Identify which cell holds the provided text, then report its (X, Y) central coordinate. 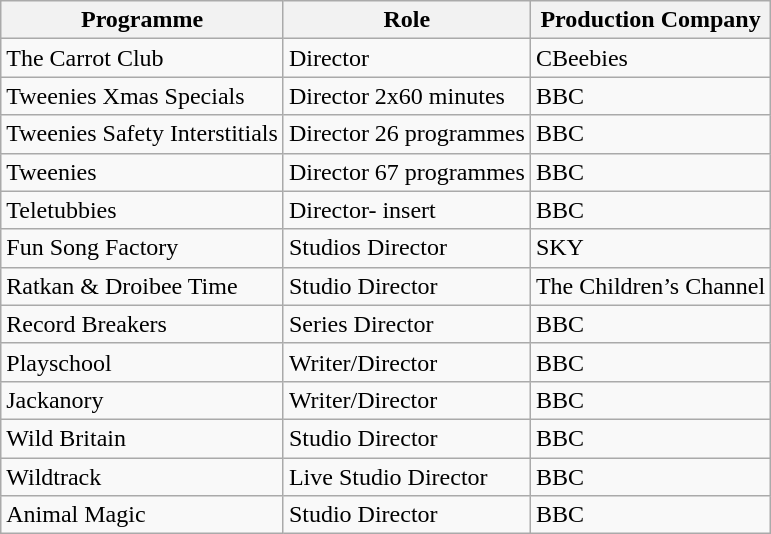
Tweenies (142, 172)
Director (406, 58)
Programme (142, 20)
Teletubbies (142, 210)
Live Studio Director (406, 477)
Director- insert (406, 210)
Fun Song Factory (142, 248)
Jackanory (142, 400)
Director 26 programmes (406, 134)
CBeebies (650, 58)
SKY (650, 248)
Tweenies Safety Interstitials (142, 134)
The Carrot Club (142, 58)
Wildtrack (142, 477)
Series Director (406, 324)
Ratkan & Droibee Time (142, 286)
Production Company (650, 20)
Playschool (142, 362)
Role (406, 20)
Studios Director (406, 248)
Wild Britain (142, 438)
Tweenies Xmas Specials (142, 96)
Record Breakers (142, 324)
The Children’s Channel (650, 286)
Director 2x60 minutes (406, 96)
Director 67 programmes (406, 172)
Animal Magic (142, 515)
